Detect which cell encompasses the target text, then output its (X, Y) center coordinate. 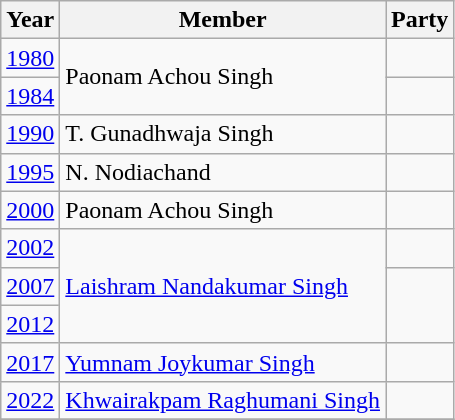
2017 (30, 362)
Khwairakpam Raghumani Singh (223, 400)
Member (223, 20)
N. Nodiachand (223, 172)
1990 (30, 134)
1984 (30, 96)
2022 (30, 400)
2007 (30, 286)
Year (30, 20)
T. Gunadhwaja Singh (223, 134)
1995 (30, 172)
1980 (30, 58)
Party (420, 20)
2012 (30, 324)
2002 (30, 248)
Yumnam Joykumar Singh (223, 362)
2000 (30, 210)
Laishram Nandakumar Singh (223, 286)
